Determine the [X, Y] coordinate at the center of the cell enclosing the given text.  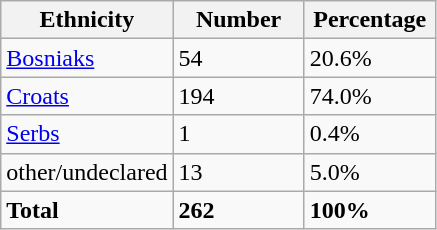
194 [238, 96]
Croats [87, 96]
Serbs [87, 134]
Percentage [370, 20]
5.0% [370, 172]
54 [238, 58]
13 [238, 172]
Bosniaks [87, 58]
0.4% [370, 134]
262 [238, 210]
1 [238, 134]
Number [238, 20]
Total [87, 210]
Ethnicity [87, 20]
74.0% [370, 96]
20.6% [370, 58]
100% [370, 210]
other/undeclared [87, 172]
